Return the [X, Y] coordinate for the center point of the cell that contains the specified text.  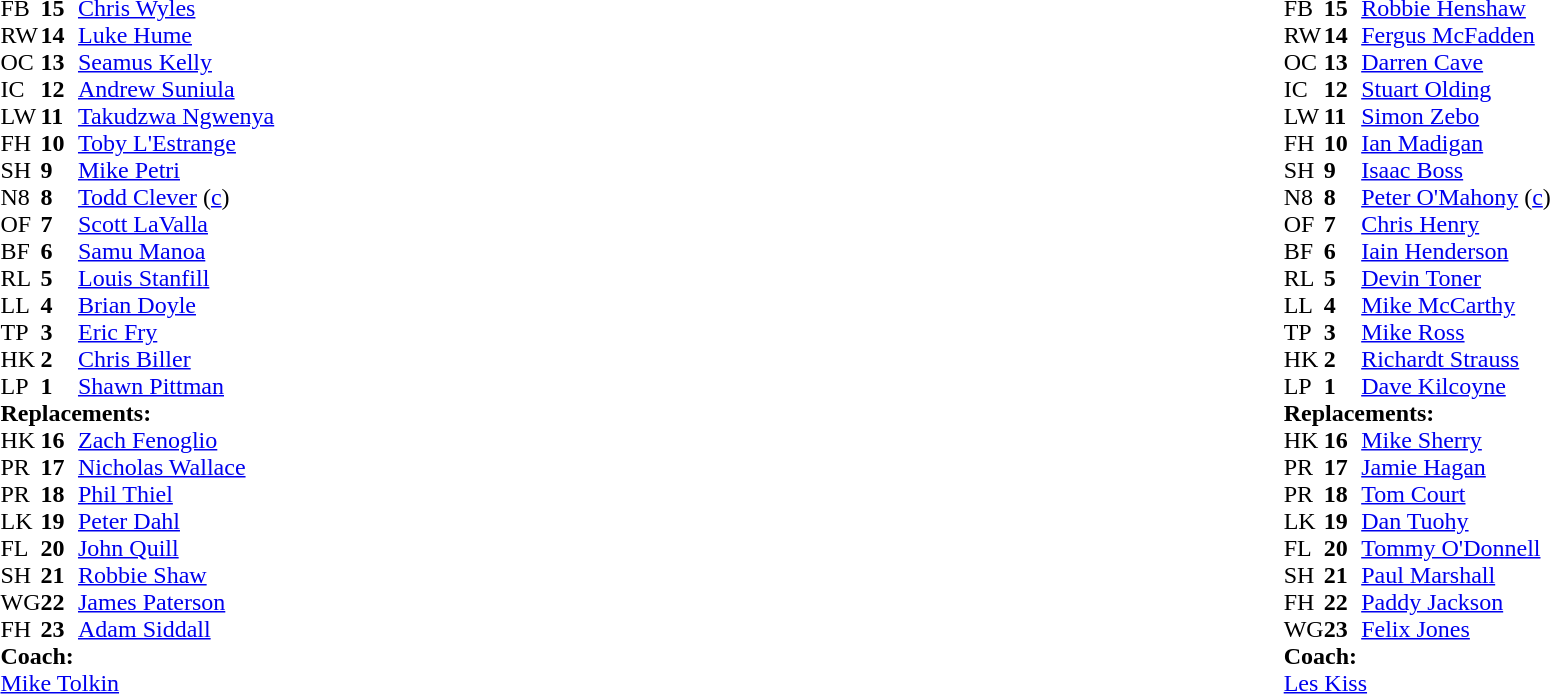
John Quill [176, 548]
James Paterson [176, 602]
Coach: [137, 656]
Brian Doyle [176, 306]
Chris Biller [176, 360]
Shawn Pittman [176, 386]
Adam Siddall [176, 630]
Toby L'Estrange [176, 144]
Robbie Shaw [176, 576]
Samu Manoa [176, 252]
Replacements: [137, 414]
Todd Clever (c) [176, 198]
Takudzwa Ngwenya [176, 116]
Zach Fenoglio [176, 440]
Scott LaValla [176, 224]
Louis Stanfill [176, 278]
Andrew Suniula [176, 90]
Phil Thiel [176, 494]
Seamus Kelly [176, 62]
Eric Fry [176, 332]
Mike Petri [176, 170]
Nicholas Wallace [176, 468]
Peter Dahl [176, 522]
Luke Hume [176, 36]
